Search for the cell housing the specified text and yield its (x, y) center coordinate. 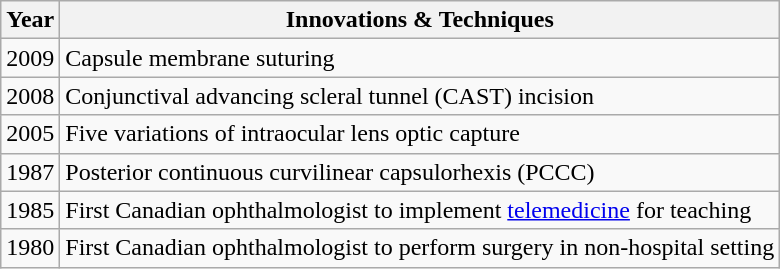
Capsule membrane suturing (420, 58)
First Canadian ophthalmologist to perform surgery in non-hospital setting (420, 248)
Posterior continuous curvilinear capsulorhexis (PCCC) (420, 172)
First Canadian ophthalmologist to implement telemedicine for teaching (420, 210)
Five variations of intraocular lens optic capture (420, 134)
Conjunctival advancing scleral tunnel (CAST) incision (420, 96)
1980 (30, 248)
1987 (30, 172)
2009 (30, 58)
2008 (30, 96)
2005 (30, 134)
Innovations & Techniques (420, 20)
1985 (30, 210)
Year (30, 20)
